Detect which cell encompasses the target text, then output its [x, y] center coordinate. 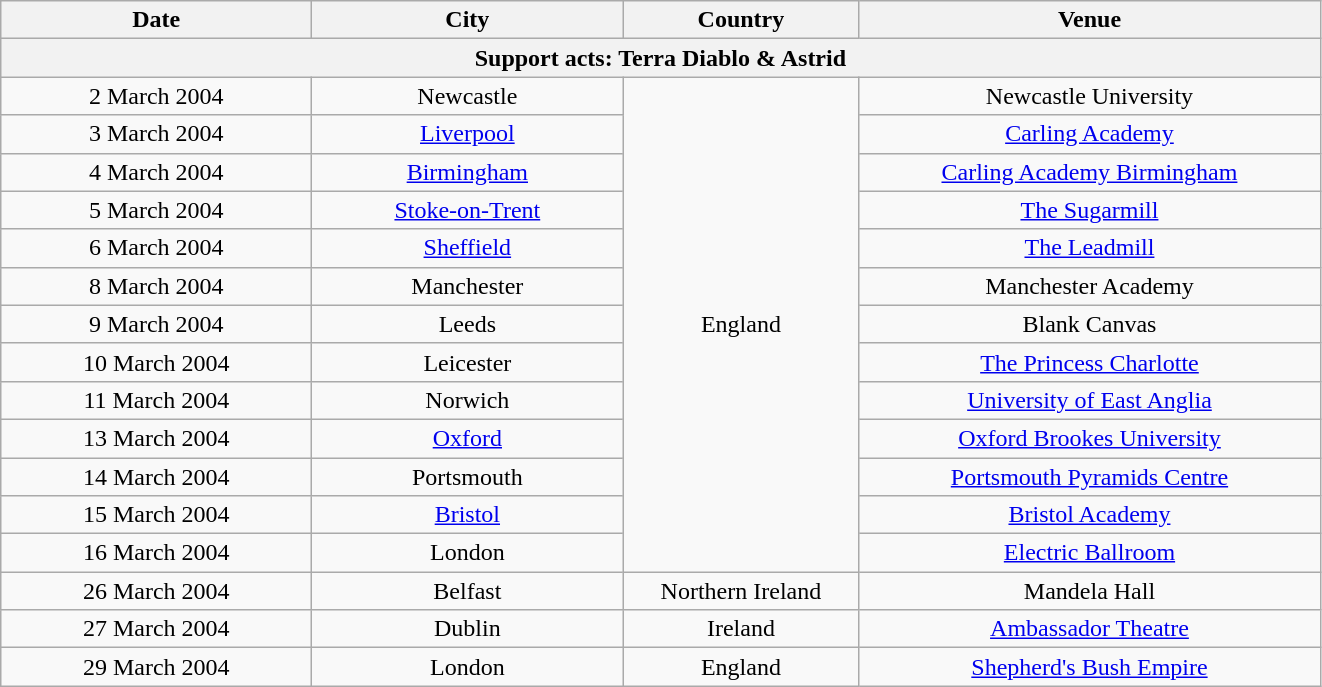
Newcastle University [1090, 96]
Portsmouth Pyramids Centre [1090, 477]
Stoke-on-Trent [468, 210]
Country [741, 20]
Bristol [468, 515]
Northern Ireland [741, 591]
Blank Canvas [1090, 324]
Venue [1090, 20]
University of East Anglia [1090, 400]
11 March 2004 [156, 400]
Manchester Academy [1090, 286]
6 March 2004 [156, 248]
The Leadmill [1090, 248]
Birmingham [468, 172]
2 March 2004 [156, 96]
4 March 2004 [156, 172]
Oxford [468, 438]
26 March 2004 [156, 591]
City [468, 20]
Ireland [741, 629]
Leicester [468, 362]
The Princess Charlotte [1090, 362]
Dublin [468, 629]
14 March 2004 [156, 477]
Electric Ballroom [1090, 553]
Carling Academy [1090, 134]
Newcastle [468, 96]
Date [156, 20]
13 March 2004 [156, 438]
9 March 2004 [156, 324]
Ambassador Theatre [1090, 629]
29 March 2004 [156, 667]
Leeds [468, 324]
Portsmouth [468, 477]
10 March 2004 [156, 362]
Sheffield [468, 248]
Shepherd's Bush Empire [1090, 667]
Norwich [468, 400]
Bristol Academy [1090, 515]
8 March 2004 [156, 286]
15 March 2004 [156, 515]
5 March 2004 [156, 210]
Liverpool [468, 134]
Carling Academy Birmingham [1090, 172]
16 March 2004 [156, 553]
Manchester [468, 286]
Support acts: Terra Diablo & Astrid [660, 58]
27 March 2004 [156, 629]
Mandela Hall [1090, 591]
Belfast [468, 591]
Oxford Brookes University [1090, 438]
The Sugarmill [1090, 210]
3 March 2004 [156, 134]
